Return the (X, Y) coordinate for the center point of the cell that contains the specified text.  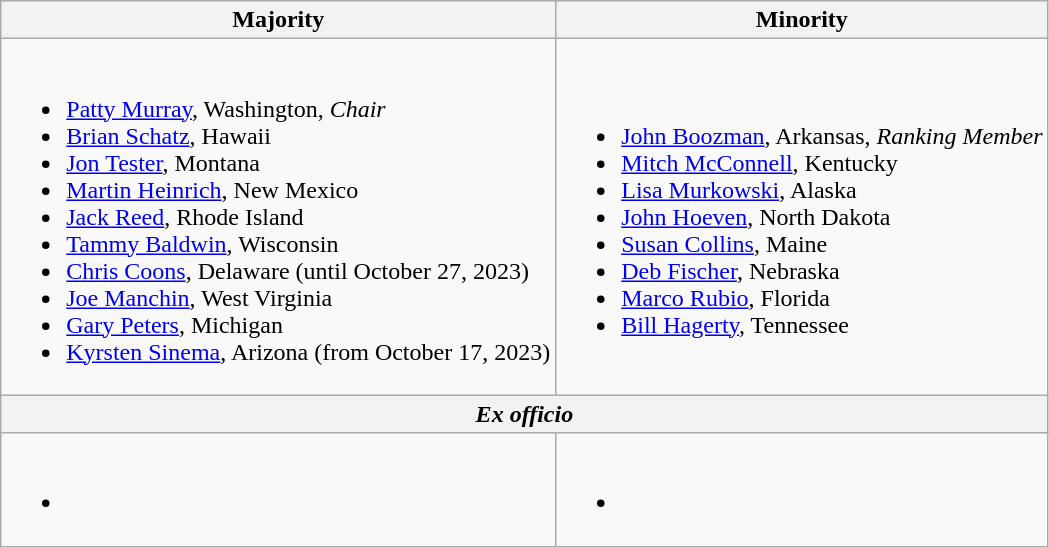
Minority (802, 20)
Majority (278, 20)
Ex officio (524, 414)
